Pinpoint the cell where the given text exists, returning its (x, y) midpoint coordinate. 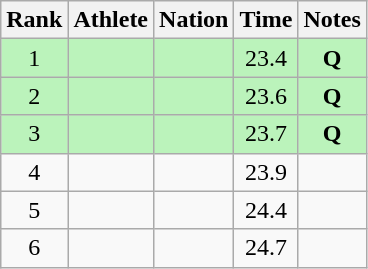
23.9 (266, 172)
24.4 (266, 210)
Rank (34, 20)
Athlete (111, 20)
Time (266, 20)
24.7 (266, 248)
23.6 (266, 96)
5 (34, 210)
23.4 (266, 58)
3 (34, 134)
6 (34, 248)
Notes (332, 20)
1 (34, 58)
Nation (194, 20)
2 (34, 96)
23.7 (266, 134)
4 (34, 172)
